Pinpoint the cell where the given text exists, returning its [X, Y] midpoint coordinate. 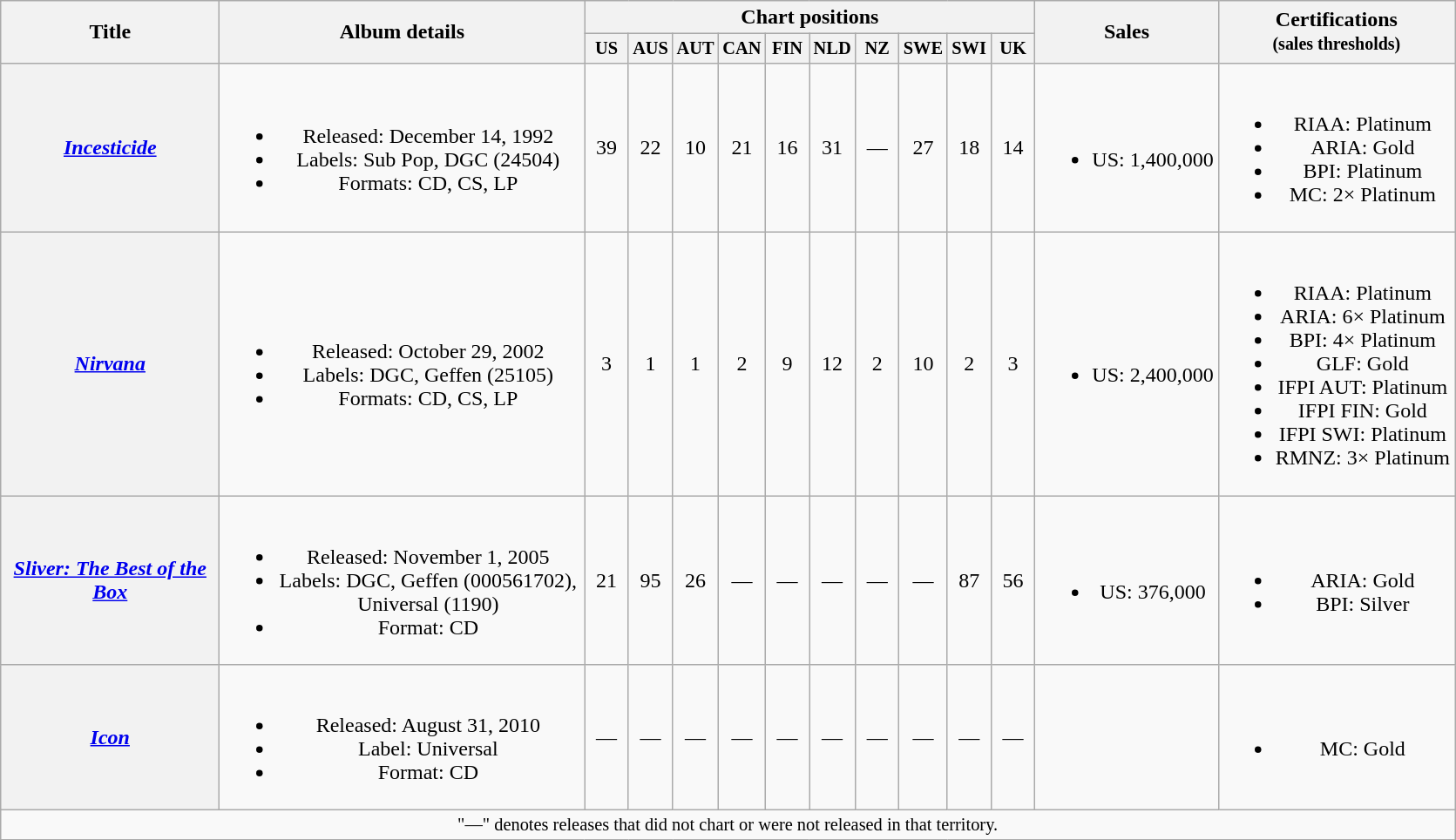
SWE [924, 49]
87 [969, 580]
26 [695, 580]
Nirvana [110, 364]
31 [833, 147]
AUT [695, 49]
Incesticide [110, 147]
Icon [110, 737]
Chart positions [810, 17]
56 [1012, 580]
27 [924, 147]
CAN [742, 49]
12 [833, 364]
US: 376,000 [1127, 580]
UK [1012, 49]
22 [650, 147]
Released: December 14, 1992Labels: Sub Pop, DGC (24504)Formats: CD, CS, LP [403, 147]
NLD [833, 49]
RIAA: PlatinumARIA: GoldBPI: PlatinumMC: 2× Platinum [1337, 147]
16 [787, 147]
Certifications(sales thresholds) [1337, 32]
US [606, 49]
RIAA: PlatinumARIA: 6× PlatinumBPI: 4× PlatinumGLF: GoldIFPI AUT: PlatinumIFPI FIN: GoldIFPI SWI: PlatinumRMNZ: 3× Platinum [1337, 364]
ARIA: GoldBPI: Silver [1337, 580]
Sliver: The Best of the Box [110, 580]
US: 1,400,000 [1127, 147]
95 [650, 580]
14 [1012, 147]
NZ [877, 49]
MC: Gold [1337, 737]
FIN [787, 49]
Album details [403, 32]
9 [787, 364]
AUS [650, 49]
Sales [1127, 32]
Title [110, 32]
Released: November 1, 2005Labels: DGC, Geffen (000561702), Universal (1190)Format: CD [403, 580]
39 [606, 147]
"—" denotes releases that did not chart or were not released in that territory. [728, 825]
US: 2,400,000 [1127, 364]
Released: August 31, 2010Label: UniversalFormat: CD [403, 737]
18 [969, 147]
Released: October 29, 2002Labels: DGC, Geffen (25105)Formats: CD, CS, LP [403, 364]
SWI [969, 49]
